Locate the cell with the specified text and output its [x, y] center coordinate. 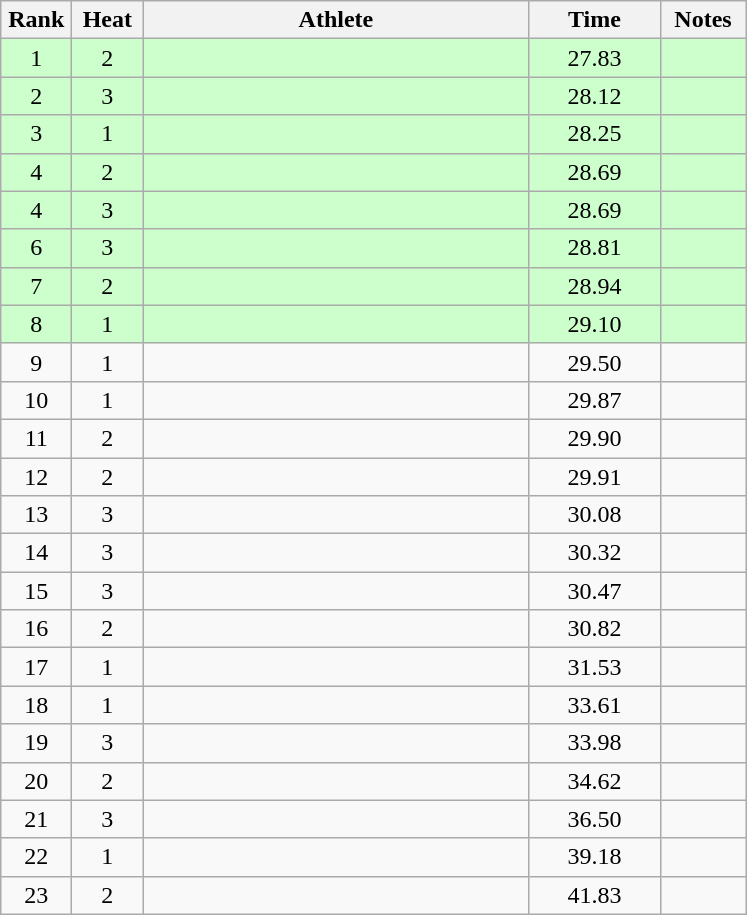
30.47 [594, 591]
27.83 [594, 58]
16 [36, 629]
10 [36, 400]
33.61 [594, 705]
41.83 [594, 895]
31.53 [594, 667]
33.98 [594, 743]
17 [36, 667]
28.12 [594, 96]
22 [36, 857]
Athlete [336, 20]
29.50 [594, 362]
28.94 [594, 286]
7 [36, 286]
29.91 [594, 477]
Heat [108, 20]
28.81 [594, 248]
11 [36, 438]
21 [36, 819]
29.10 [594, 324]
39.18 [594, 857]
30.32 [594, 553]
9 [36, 362]
18 [36, 705]
14 [36, 553]
28.25 [594, 134]
Time [594, 20]
Notes [703, 20]
30.08 [594, 515]
8 [36, 324]
13 [36, 515]
34.62 [594, 781]
Rank [36, 20]
19 [36, 743]
23 [36, 895]
36.50 [594, 819]
29.87 [594, 400]
30.82 [594, 629]
29.90 [594, 438]
6 [36, 248]
12 [36, 477]
15 [36, 591]
20 [36, 781]
